Detect which cell encompasses the target text, then output its (X, Y) center coordinate. 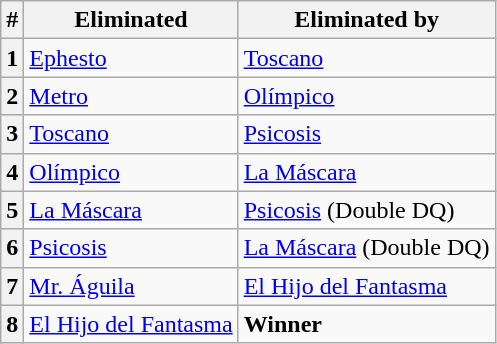
Ephesto (131, 58)
6 (12, 248)
Mr. Águila (131, 286)
Metro (131, 96)
Eliminated (131, 20)
2 (12, 96)
# (12, 20)
5 (12, 210)
Eliminated by (366, 20)
8 (12, 324)
La Máscara (Double DQ) (366, 248)
4 (12, 172)
7 (12, 286)
3 (12, 134)
1 (12, 58)
Psicosis (Double DQ) (366, 210)
Winner (366, 324)
